Return (x, y) of the center of cell containing provided text 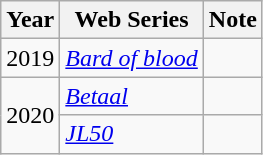
Web Series (132, 20)
Bard of blood (132, 58)
JL50 (132, 134)
Note (232, 20)
Betaal (132, 96)
2020 (30, 115)
Year (30, 20)
2019 (30, 58)
